Output the [X, Y] coordinate of the center of the cell containing the given text.  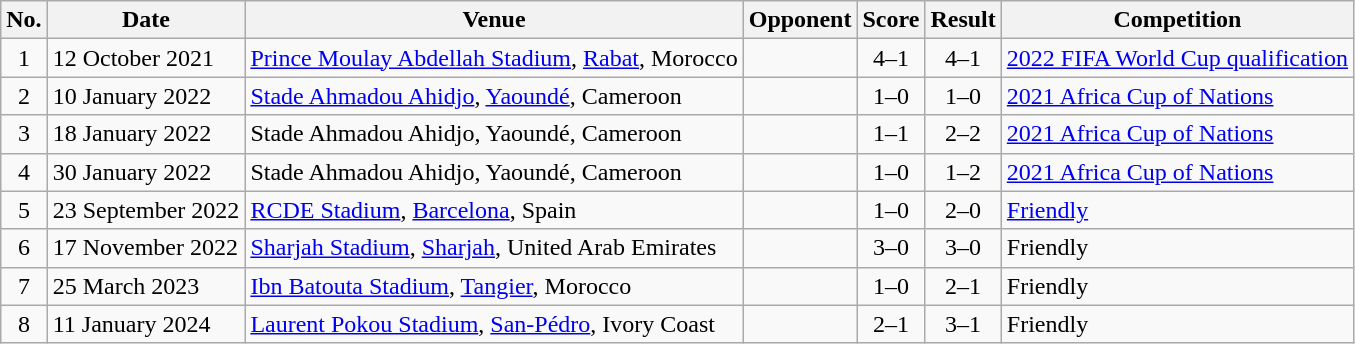
1–2 [963, 172]
4 [24, 172]
Venue [494, 20]
3–1 [963, 324]
5 [24, 210]
Score [891, 20]
Result [963, 20]
Date [146, 20]
Opponent [800, 20]
1 [24, 58]
Competition [1177, 20]
Ibn Batouta Stadium, Tangier, Morocco [494, 286]
23 September 2022 [146, 210]
18 January 2022 [146, 134]
11 January 2024 [146, 324]
3 [24, 134]
Laurent Pokou Stadium, San-Pédro, Ivory Coast [494, 324]
6 [24, 248]
10 January 2022 [146, 96]
Sharjah Stadium, Sharjah, United Arab Emirates [494, 248]
2 [24, 96]
2–0 [963, 210]
30 January 2022 [146, 172]
2022 FIFA World Cup qualification [1177, 58]
12 October 2021 [146, 58]
Prince Moulay Abdellah Stadium, Rabat, Morocco [494, 58]
RCDE Stadium, Barcelona, Spain [494, 210]
17 November 2022 [146, 248]
2–2 [963, 134]
No. [24, 20]
25 March 2023 [146, 286]
7 [24, 286]
8 [24, 324]
1–1 [891, 134]
